Output the (x, y) coordinate of the center of the cell containing the given text.  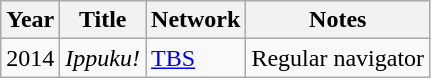
Network (196, 20)
Regular navigator (338, 58)
TBS (196, 58)
Ippuku! (103, 58)
Title (103, 20)
Year (30, 20)
Notes (338, 20)
2014 (30, 58)
